Provide the [X, Y] coordinate of the cell's center where the given text is located.  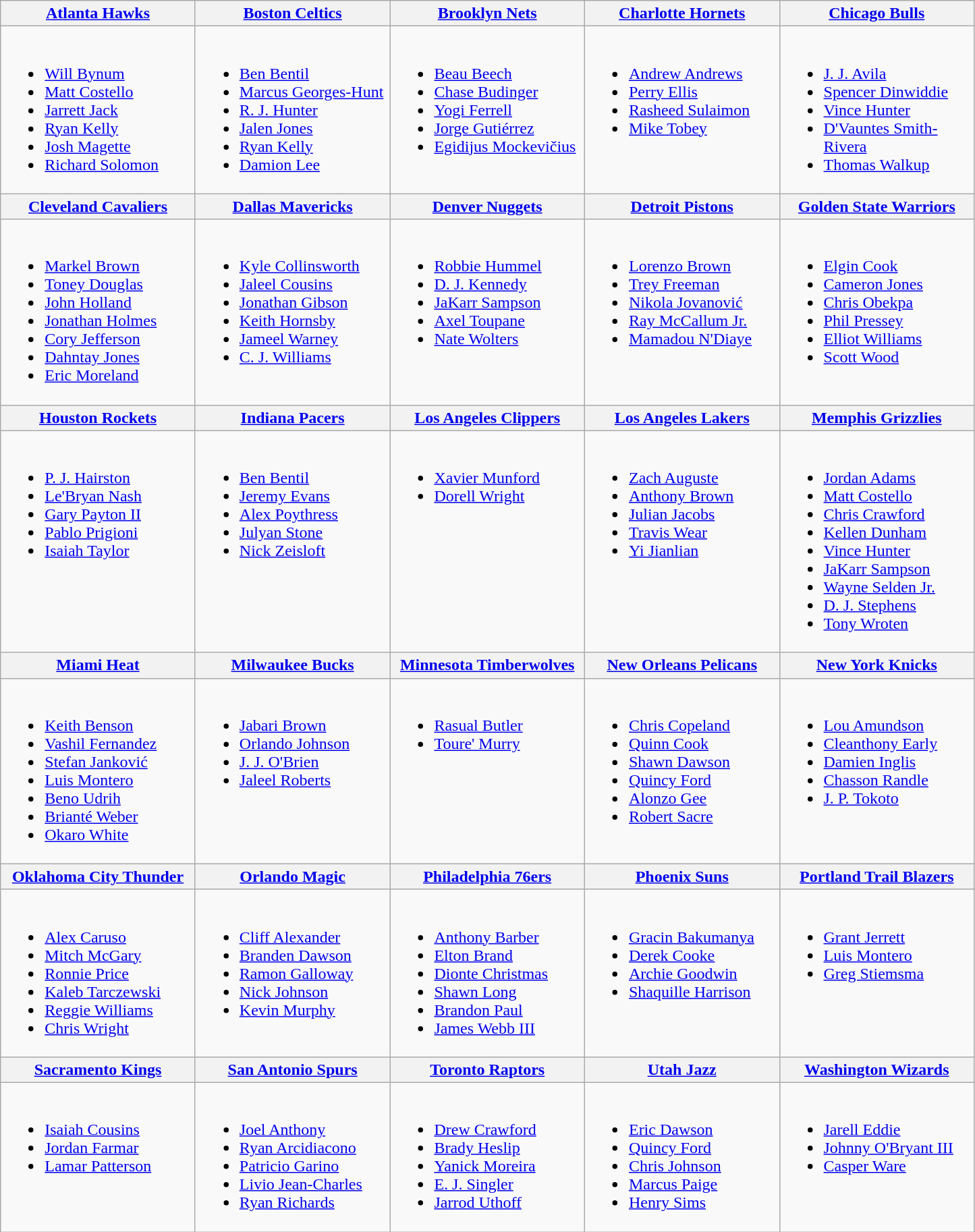
San Antonio Spurs [293, 1069]
Drew CrawfordBrady HeslipYanick MoreiraE. J. SinglerJarrod Uthoff [487, 1156]
J. J. AvilaSpencer DinwiddieVince HunterD'Vauntes Smith-RiveraThomas Walkup [877, 110]
Lorenzo BrownTrey FreemanNikola JovanovićRay McCallum Jr.Mamadou N'Diaye [681, 312]
Alex CarusoMitch McGaryRonnie PriceKaleb TarczewskiReggie WilliamsChris Wright [99, 973]
Robbie HummelD. J. KennedyJaKarr SampsonAxel ToupaneNate Wolters [487, 312]
Brooklyn Nets [487, 13]
Chicago Bulls [877, 13]
Cliff AlexanderBranden DawsonRamon GallowayNick JohnsonKevin Murphy [293, 973]
Beau BeechChase BudingerYogi FerrellJorge GutiérrezEgidijus Mockevičius [487, 110]
Los Angeles Lakers [681, 418]
Ben BentilMarcus Georges-HuntR. J. HunterJalen JonesRyan KellyDamion Lee [293, 110]
Dallas Mavericks [293, 206]
Eric DawsonQuincy FordChris JohnsonMarcus PaigeHenry Sims [681, 1156]
Elgin CookCameron JonesChris ObekpaPhil PresseyElliot WilliamsScott Wood [877, 312]
Los Angeles Clippers [487, 418]
Markel BrownToney DouglasJohn HollandJonathan HolmesCory JeffersonDahntay JonesEric Moreland [99, 312]
Zach AugusteAnthony BrownJulian JacobsTravis WearYi Jianlian [681, 541]
Atlanta Hawks [99, 13]
Orlando Magic [293, 876]
Joel AnthonyRyan ArcidiaconoPatricio GarinoLivio Jean-CharlesRyan Richards [293, 1156]
Oklahoma City Thunder [99, 876]
Chris CopelandQuinn CookShawn DawsonQuincy FordAlonzo GeeRobert Sacre [681, 771]
Toronto Raptors [487, 1069]
Philadelphia 76ers [487, 876]
Minnesota Timberwolves [487, 665]
Portland Trail Blazers [877, 876]
Kyle CollinsworthJaleel CousinsJonathan GibsonKeith HornsbyJameel WarneyC. J. Williams [293, 312]
Charlotte Hornets [681, 13]
P. J. HairstonLe'Bryan NashGary Payton IIPablo PrigioniIsaiah Taylor [99, 541]
New York Knicks [877, 665]
Jordan AdamsMatt CostelloChris CrawfordKellen DunhamVince HunterJaKarr SampsonWayne Selden Jr.D. J. StephensTony Wroten [877, 541]
Jarell EddieJohnny O'Bryant IIICasper Ware [877, 1156]
Andrew AndrewsPerry EllisRasheed SulaimonMike Tobey [681, 110]
Lou AmundsonCleanthony EarlyDamien InglisChasson RandleJ. P. Tokoto [877, 771]
Milwaukee Bucks [293, 665]
Xavier MunfordDorell Wright [487, 541]
Detroit Pistons [681, 206]
Phoenix Suns [681, 876]
Miami Heat [99, 665]
Memphis Grizzlies [877, 418]
Ben BentilJeremy EvansAlex PoythressJulyan StoneNick Zeisloft [293, 541]
Will BynumMatt CostelloJarrett JackRyan KellyJosh MagetteRichard Solomon [99, 110]
Isaiah CousinsJordan FarmarLamar Patterson [99, 1156]
Boston Celtics [293, 13]
Grant JerrettLuis MonteroGreg Stiemsma [877, 973]
Golden State Warriors [877, 206]
Rasual ButlerToure' Murry [487, 771]
Keith BensonVashil FernandezStefan JankovićLuis MonteroBeno UdrihBrianté WeberOkaro White [99, 771]
Washington Wizards [877, 1069]
Gracin BakumanyaDerek CookeArchie GoodwinShaquille Harrison [681, 973]
Anthony BarberElton BrandDionte ChristmasShawn LongBrandon PaulJames Webb III [487, 973]
Indiana Pacers [293, 418]
New Orleans Pelicans [681, 665]
Houston Rockets [99, 418]
Denver Nuggets [487, 206]
Jabari BrownOrlando JohnsonJ. J. O'BrienJaleel Roberts [293, 771]
Cleveland Cavaliers [99, 206]
Utah Jazz [681, 1069]
Sacramento Kings [99, 1069]
